Capture the cell that displays the provided text and extract its [x, y] central coordinate. 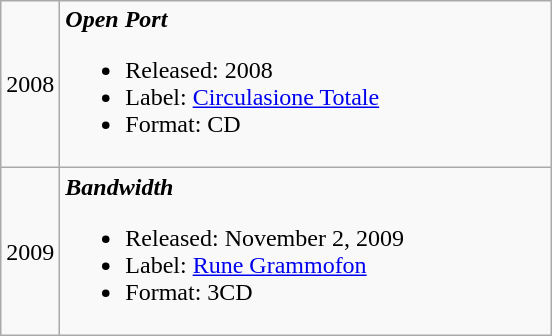
Open PortReleased: 2008Label: Circulasione TotaleFormat: CD [306, 84]
BandwidthReleased: November 2, 2009Label: Rune Grammofon Format: 3CD [306, 252]
2009 [30, 252]
2008 [30, 84]
